Output the [x, y] coordinate of the center of the cell containing the given text.  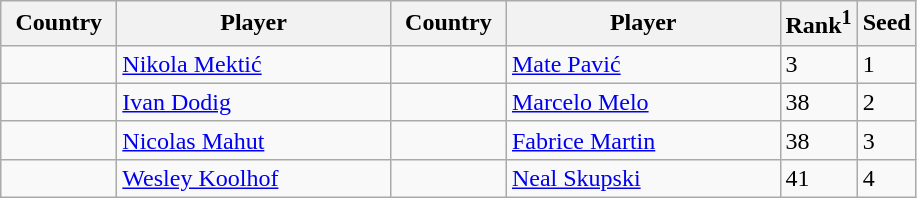
Ivan Dodig [254, 102]
41 [818, 178]
Nicolas Mahut [254, 140]
Nikola Mektić [254, 64]
Wesley Koolhof [254, 178]
Fabrice Martin [643, 140]
4 [886, 178]
Rank1 [818, 24]
Seed [886, 24]
2 [886, 102]
Neal Skupski [643, 178]
1 [886, 64]
Mate Pavić [643, 64]
Marcelo Melo [643, 102]
